Find where the given text appears and provide that cell's center as [X, Y] coordinate. 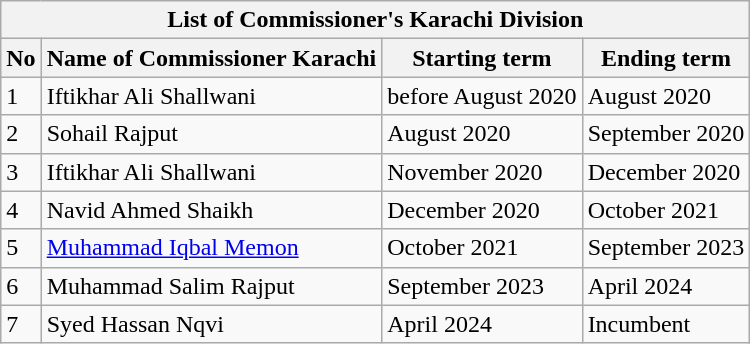
Incumbent [666, 324]
Muhammad Salim Rajput [212, 286]
1 [21, 96]
No [21, 58]
November 2020 [482, 172]
3 [21, 172]
Starting term [482, 58]
Ending term [666, 58]
Navid Ahmed Shaikh [212, 210]
September 2020 [666, 134]
7 [21, 324]
before August 2020 [482, 96]
Muhammad Iqbal Memon [212, 248]
Syed Hassan Nqvi [212, 324]
Name of Commissioner Karachi [212, 58]
List of Commissioner's Karachi Division [376, 20]
6 [21, 286]
5 [21, 248]
4 [21, 210]
Sohail Rajput [212, 134]
2 [21, 134]
